From the cell containing the given text, extract its center point as [x, y] coordinate. 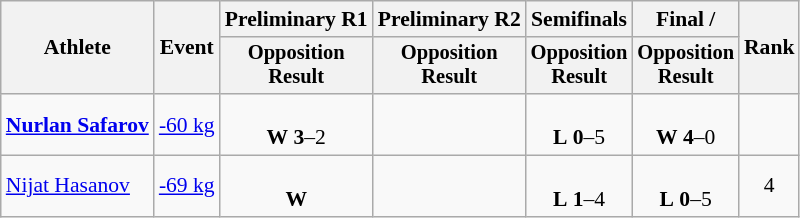
Athlete [78, 48]
W 3–2 [296, 124]
Event [187, 48]
Preliminary R1 [296, 19]
Nurlan Safarov [78, 124]
Rank [770, 48]
Final / [686, 19]
L 1–4 [580, 186]
Nijat Hasanov [78, 186]
-60 kg [187, 124]
Preliminary R2 [450, 19]
W 4–0 [686, 124]
Semifinals [580, 19]
4 [770, 186]
W [296, 186]
-69 kg [187, 186]
